For the text-containing cell, return its midpoint in (x, y) coordinate format. 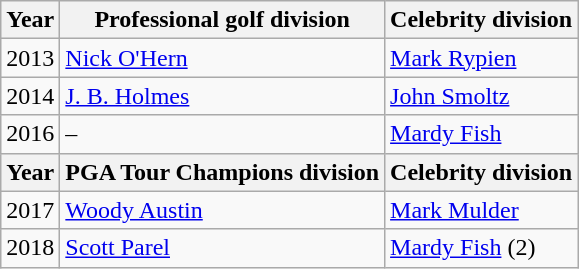
Mark Mulder (482, 210)
Scott Parel (222, 248)
Mark Rypien (482, 58)
2013 (30, 58)
Woody Austin (222, 210)
2017 (30, 210)
Professional golf division (222, 20)
2018 (30, 248)
John Smoltz (482, 96)
2016 (30, 134)
PGA Tour Champions division (222, 172)
Mardy Fish (482, 134)
Nick O'Hern (222, 58)
– (222, 134)
2014 (30, 96)
J. B. Holmes (222, 96)
Mardy Fish (2) (482, 248)
